Provide the (X, Y) coordinate of the cell's center where the given text is located.  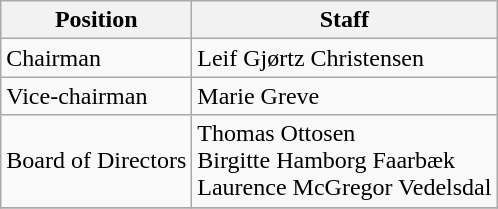
Leif Gjørtz Christensen (344, 58)
Marie Greve (344, 96)
Position (96, 20)
Thomas Ottosen Birgitte Hamborg Faarbæk Laurence McGregor Vedelsdal (344, 161)
Board of Directors (96, 161)
Chairman (96, 58)
Staff (344, 20)
Vice-chairman (96, 96)
